Identify which cell holds the provided text, then report its [x, y] central coordinate. 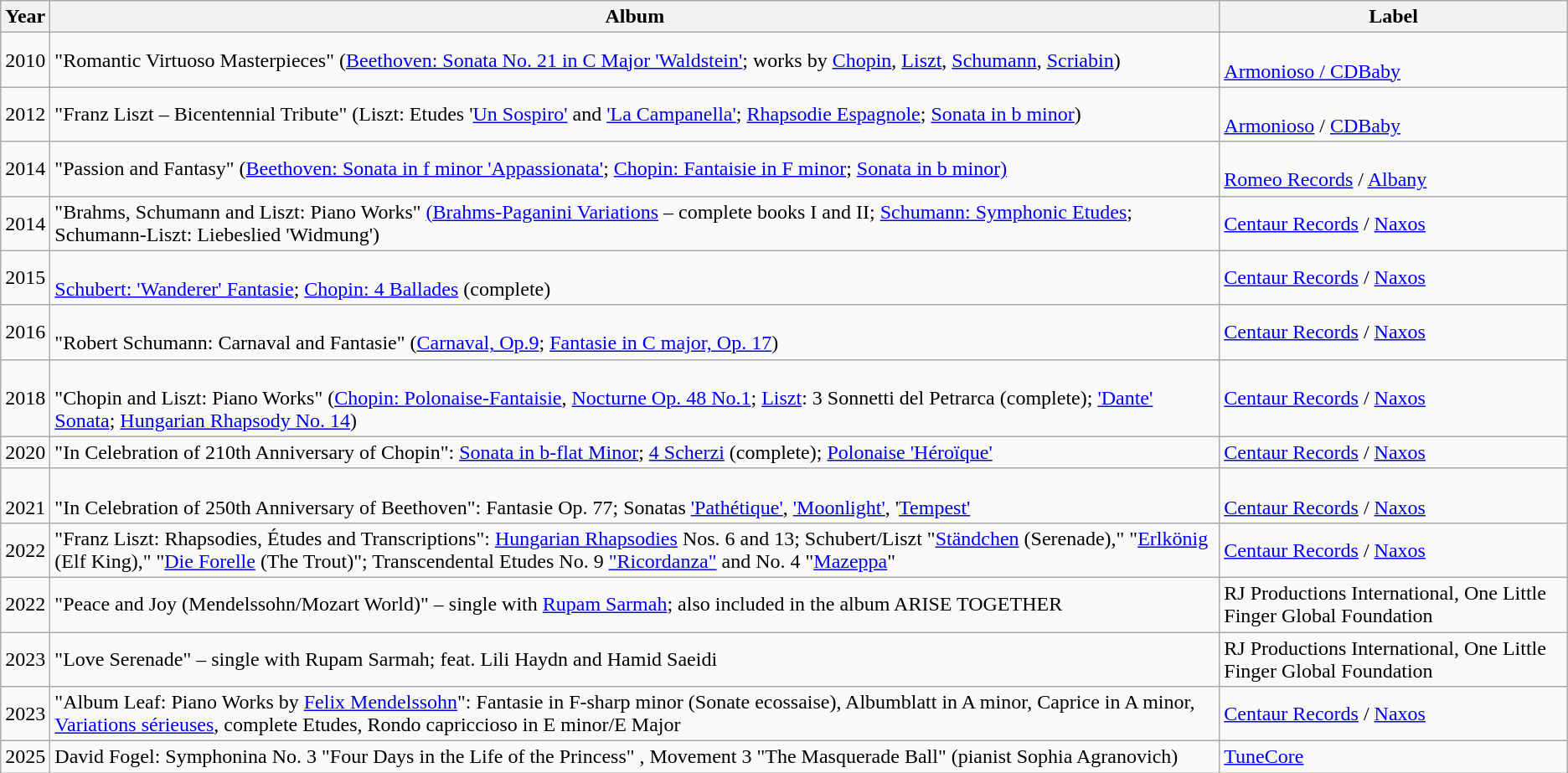
2010 [25, 60]
"Peace and Joy (Mendelssohn/Mozart World)" – single with Rupam Sarmah; also included in the album ARISE TOGETHER [635, 605]
2012 [25, 114]
2018 [25, 398]
"Robert Schumann: Carnaval and Fantasie" (Carnaval, Op.9; Fantasie in C major, Op. 17) [635, 332]
Year [25, 17]
"In Celebration of 250th Anniversary of Beethoven": Fantasie Op. 77; Sonatas 'Pathétique', 'Moonlight', 'Tempest' [635, 496]
2021 [25, 496]
2020 [25, 452]
Schubert: 'Wanderer' Fantasie; Chopin: 4 Ballades (complete) [635, 278]
"Romantic Virtuoso Masterpieces" (Beethoven: Sonata No. 21 in C Major 'Waldstein'; works by Chopin, Liszt, Schumann, Scriabin) [635, 60]
"Love Serenade" – single with Rupam Sarmah; feat. Lili Haydn and Hamid Saeidi [635, 658]
TuneCore [1394, 757]
David Fogel: Symphonina No. 3 "Four Days in the Life of the Princess" , Movement 3 "The Masquerade Ball" (pianist Sophia Agranovich) [635, 757]
Romeo Records / Albany [1394, 169]
"In Celebration of 210th Anniversary of Chopin": Sonata in b-flat Minor; 4 Scherzi (complete); Polonaise 'Héroïque' [635, 452]
"Franz Liszt – Bicentennial Tribute" (Liszt: Etudes 'Un Sospiro' and 'La Campanella'; Rhapsodie Espagnole; Sonata in b minor) [635, 114]
Album [635, 17]
2025 [25, 757]
"Passion and Fantasy" (Beethoven: Sonata in f minor 'Appassionata'; Chopin: Fantaisie in F minor; Sonata in b minor) [635, 169]
2015 [25, 278]
Label [1394, 17]
2016 [25, 332]
